Locate the cell with the specified text and output its [X, Y] center coordinate. 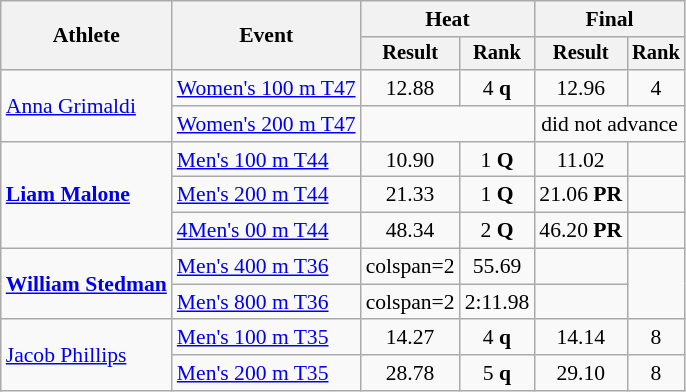
5 q [498, 373]
2 Q [498, 231]
Jacob Phillips [86, 356]
Women's 200 m T47 [266, 124]
55.69 [498, 267]
12.96 [580, 88]
4 [656, 88]
did not advance [609, 124]
12.88 [410, 88]
Liam Malone [86, 196]
Anna Grimaldi [86, 106]
Final [609, 19]
Men's 400 m T36 [266, 267]
4Men's 00 m T44 [266, 231]
Men's 200 m T44 [266, 195]
Men's 100 m T44 [266, 160]
11.02 [580, 160]
21.33 [410, 195]
2:11.98 [498, 302]
29.10 [580, 373]
14.27 [410, 338]
Heat [448, 19]
Men's 200 m T35 [266, 373]
Men's 800 m T36 [266, 302]
Women's 100 m T47 [266, 88]
Event [266, 36]
14.14 [580, 338]
46.20 PR [580, 231]
Athlete [86, 36]
Men's 100 m T35 [266, 338]
William Stedman [86, 284]
48.34 [410, 231]
10.90 [410, 160]
21.06 PR [580, 195]
28.78 [410, 373]
